Locate the cell with the specified text and output its (X, Y) center coordinate. 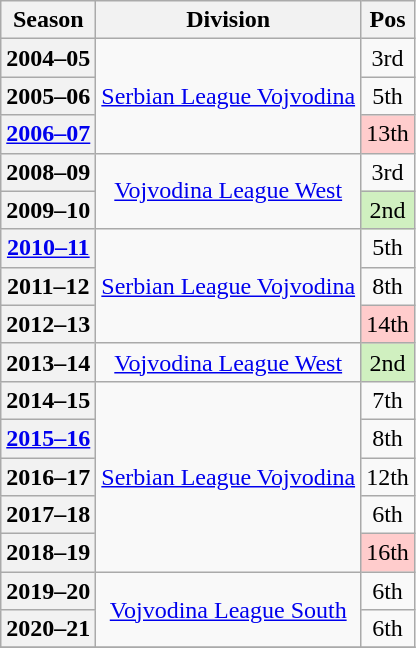
2014–15 (48, 400)
Pos (388, 20)
2015–16 (48, 438)
13th (388, 134)
2018–19 (48, 553)
2019–20 (48, 591)
2016–17 (48, 477)
2006–07 (48, 134)
2013–14 (48, 362)
2004–05 (48, 58)
2020–21 (48, 629)
2017–18 (48, 515)
7th (388, 400)
14th (388, 324)
Season (48, 20)
2009–10 (48, 210)
Division (228, 20)
2010–11 (48, 248)
2005–06 (48, 96)
2011–12 (48, 286)
Vojvodina League South (228, 610)
2012–13 (48, 324)
12th (388, 477)
2008–09 (48, 172)
16th (388, 553)
